Locate the cell with the specified text and output its (X, Y) center coordinate. 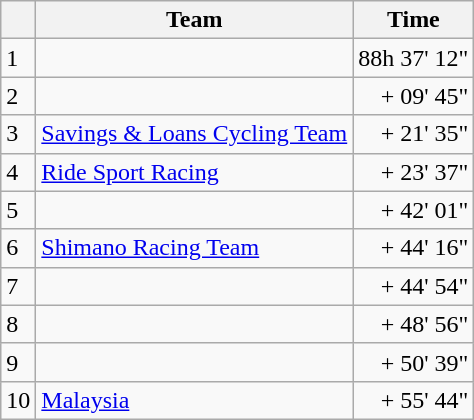
Team (194, 20)
6 (18, 248)
Time (414, 20)
Shimano Racing Team (194, 248)
+ 44' 16" (414, 248)
Ride Sport Racing (194, 172)
+ 23' 37" (414, 172)
Savings & Loans Cycling Team (194, 134)
Malaysia (194, 400)
10 (18, 400)
4 (18, 172)
9 (18, 362)
+ 48' 56" (414, 324)
8 (18, 324)
+ 09' 45" (414, 96)
+ 42' 01" (414, 210)
+ 44' 54" (414, 286)
2 (18, 96)
+ 50' 39" (414, 362)
3 (18, 134)
1 (18, 58)
+ 55' 44" (414, 400)
+ 21' 35" (414, 134)
7 (18, 286)
88h 37' 12" (414, 58)
5 (18, 210)
